Determine the (X, Y) coordinate at the center of the cell enclosing the given text.  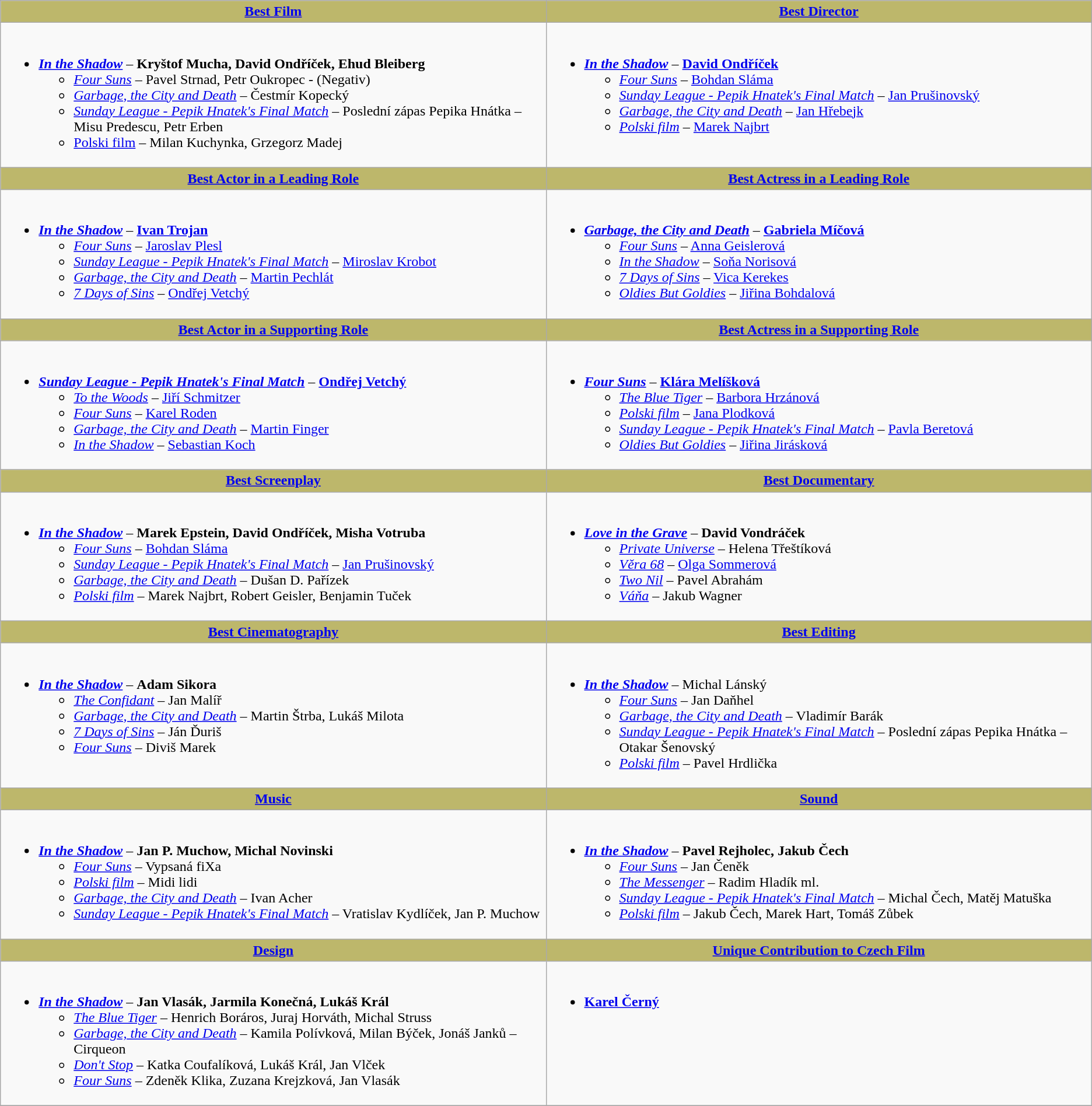
Love in the Grave – David VondráčekPrivate Universe – Helena TřeštíkováVěra 68 – Olga SommerováTwo Nil – Pavel AbrahámVáňa – Jakub Wagner (819, 556)
Best Director (819, 12)
Sound (819, 799)
Best Editing (819, 632)
Best Film (273, 12)
Best Actor in a Leading Role (273, 178)
Design (273, 950)
Unique Contribution to Czech Film (819, 950)
Best Actor in a Supporting Role (273, 330)
Best Screenplay (273, 481)
Best Cinematography (273, 632)
Best Documentary (819, 481)
Best Actress in a Leading Role (819, 178)
Karel Černý (819, 1034)
Music (273, 799)
Best Actress in a Supporting Role (819, 330)
